For the text-containing cell, return its midpoint in [x, y] coordinate format. 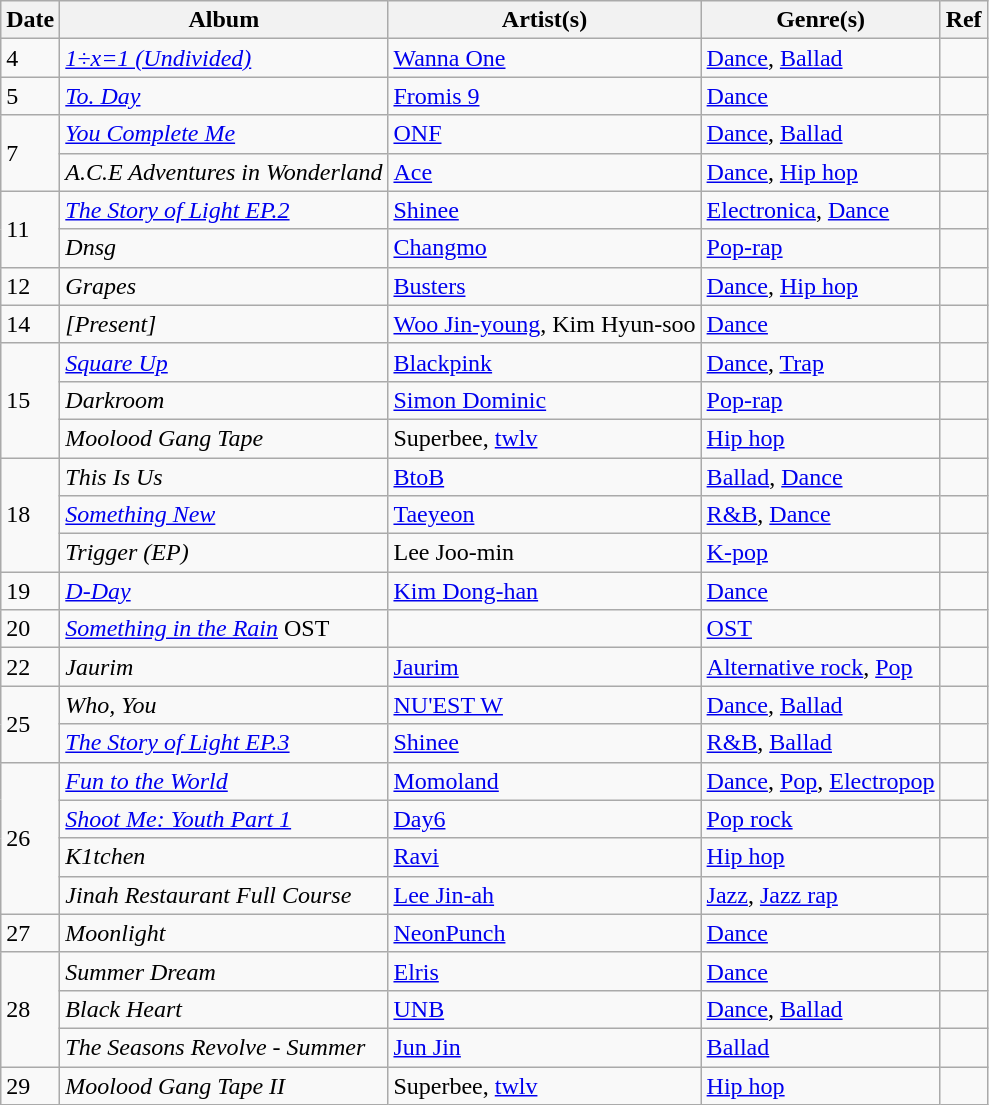
25 [30, 724]
Busters [544, 286]
14 [30, 324]
Dance, Trap [820, 362]
Electronica, Dance [820, 210]
29 [30, 1085]
A.C.E Adventures in Wonderland [224, 172]
20 [30, 629]
Lee Joo-min [544, 553]
Trigger (EP) [224, 553]
[Present] [224, 324]
Moolood Gang Tape II [224, 1085]
28 [30, 1009]
Momoland [544, 781]
19 [30, 591]
The Story of Light EP.3 [224, 743]
27 [30, 933]
Something New [224, 515]
11 [30, 229]
NeonPunch [544, 933]
Jun Jin [544, 1047]
Genre(s) [820, 20]
The Seasons Revolve - Summer [224, 1047]
R&B, Ballad [820, 743]
Darkroom [224, 400]
Ace [544, 172]
Wanna One [544, 58]
NU'EST W [544, 705]
Taeyeon [544, 515]
K-pop [820, 553]
Grapes [224, 286]
18 [30, 515]
ONF [544, 134]
Day6 [544, 819]
The Story of Light EP.2 [224, 210]
15 [30, 400]
Square Up [224, 362]
26 [30, 838]
12 [30, 286]
R&B, Dance [820, 515]
1÷x=1 (Undivided) [224, 58]
BtoB [544, 477]
Artist(s) [544, 20]
Kim Dong-han [544, 591]
5 [30, 96]
Moolood Gang Tape [224, 438]
Shoot Me: Youth Part 1 [224, 819]
Changmo [544, 248]
Ballad [820, 1047]
22 [30, 667]
To. Day [224, 96]
Blackpink [544, 362]
Fun to the World [224, 781]
Ballad, Dance [820, 477]
UNB [544, 1009]
You Complete Me [224, 134]
Jazz, Jazz rap [820, 895]
Lee Jin-ah [544, 895]
Simon Dominic [544, 400]
Fromis 9 [544, 96]
K1tchen [224, 857]
Pop rock [820, 819]
Something in the Rain OST [224, 629]
Elris [544, 971]
Dnsg [224, 248]
OST [820, 629]
Jinah Restaurant Full Course [224, 895]
Dance, Pop, Electropop [820, 781]
Alternative rock, Pop [820, 667]
Moonlight [224, 933]
7 [30, 153]
D-Day [224, 591]
Ravi [544, 857]
This Is Us [224, 477]
Summer Dream [224, 971]
Woo Jin-young, Kim Hyun-soo [544, 324]
Ref [964, 20]
Date [30, 20]
Who, You [224, 705]
Black Heart [224, 1009]
4 [30, 58]
Album [224, 20]
